Determine the [X, Y] coordinate at the center of the cell enclosing the given text.  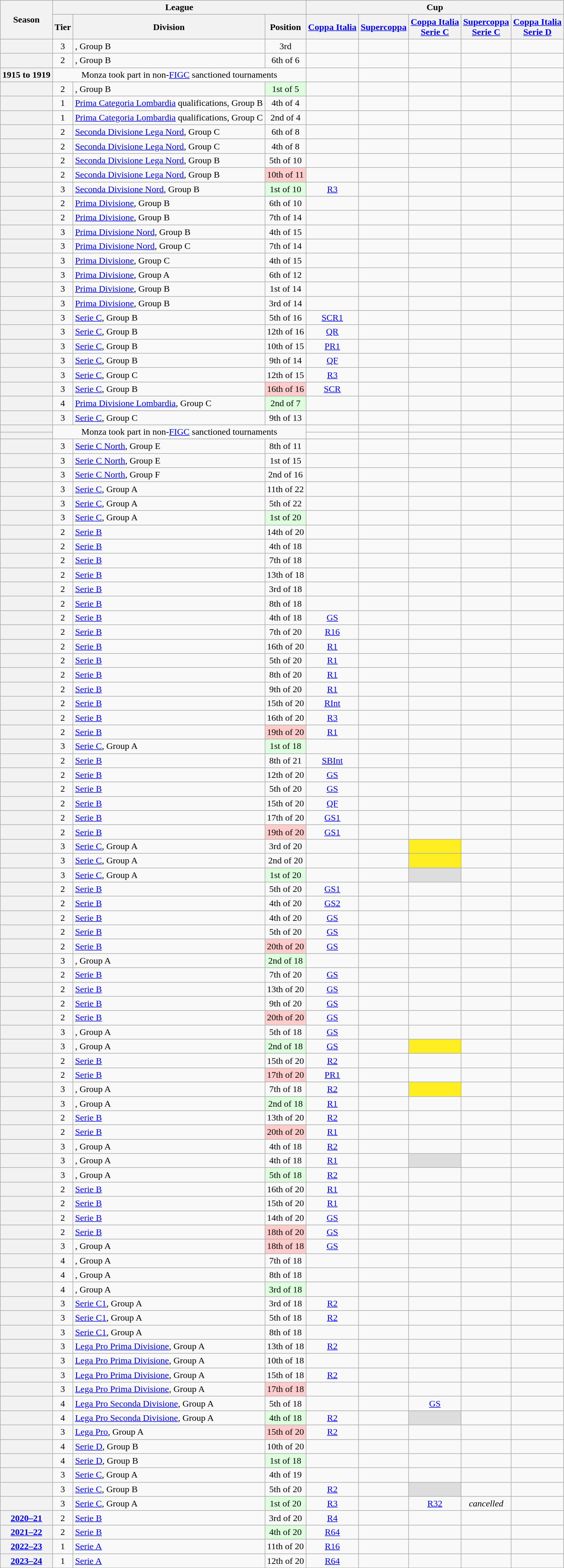
6th of 6 [285, 60]
8th of 11 [285, 446]
SupercoppaSerie C [486, 27]
Coppa ItaliaSerie D [537, 27]
10th of 15 [285, 346]
Supercoppa [384, 27]
2020–21 [26, 1518]
Prima Divisione Lombardia, Group C [169, 403]
10th of 18 [285, 1361]
1st of 5 [285, 89]
2023–24 [26, 1560]
3rd of 14 [285, 303]
Position [285, 27]
6th of 10 [285, 203]
10th of 11 [285, 175]
Prima Categoria Lombardia qualifications, Group B [169, 103]
11th of 22 [285, 489]
QR [332, 332]
Division [169, 27]
Coppa Italia [332, 27]
9th of 14 [285, 360]
Prima Divisione, Group C [169, 261]
3rd [285, 46]
4th of 19 [285, 1475]
Lega Pro, Group A [169, 1432]
SBInt [332, 761]
18th of 18 [285, 1246]
6th of 8 [285, 132]
1st of 10 [285, 189]
Prima Divisione, Group A [169, 275]
12th of 16 [285, 332]
8th of 20 [285, 675]
2nd of 7 [285, 403]
9th of 13 [285, 418]
8th of 21 [285, 761]
15th of 18 [285, 1375]
Cup [435, 8]
11th of 20 [285, 1546]
Prima Categoria Lombardia qualifications, Group C [169, 117]
18th of 20 [285, 1232]
16th of 16 [285, 389]
R4 [332, 1518]
Season [26, 20]
2nd of 4 [285, 117]
League [179, 8]
1st of 14 [285, 289]
12th of 15 [285, 375]
2nd of 20 [285, 860]
10th of 20 [285, 1446]
1st of 15 [285, 461]
17th of 18 [285, 1389]
4th of 4 [285, 103]
RInt [332, 703]
Serie C North, Group F [169, 475]
5th of 10 [285, 160]
2021–22 [26, 1532]
2nd of 16 [285, 475]
cancelled [486, 1503]
5th of 16 [285, 318]
1915 to 1919 [26, 75]
4th of 8 [285, 146]
Seconda Divisione Nord, Group B [169, 189]
Coppa ItaliaSerie C [435, 27]
2022–23 [26, 1546]
Prima Divisione Nord, Group B [169, 232]
6th of 12 [285, 275]
Tier [63, 27]
SCR1 [332, 318]
SCR [332, 389]
Prima Divisione Nord, Group C [169, 246]
GS2 [332, 904]
5th of 22 [285, 503]
R32 [435, 1503]
